Determine the [x, y] coordinate at the center of the cell enclosing the given text.  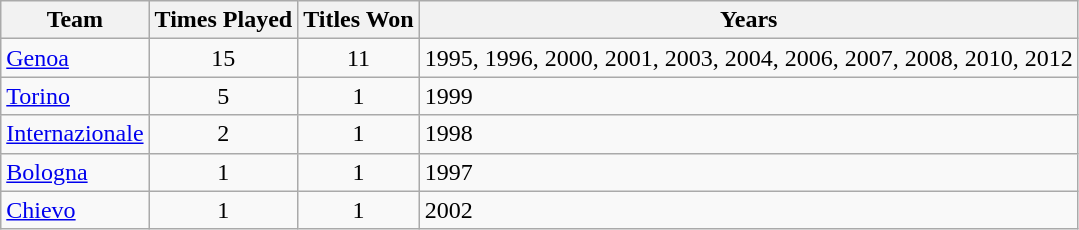
15 [224, 58]
Team [75, 20]
11 [359, 58]
1997 [748, 172]
Torino [75, 96]
Internazionale [75, 134]
5 [224, 96]
1999 [748, 96]
2 [224, 134]
2002 [748, 210]
1995, 1996, 2000, 2001, 2003, 2004, 2006, 2007, 2008, 2010, 2012 [748, 58]
Genoa [75, 58]
Titles Won [359, 20]
Chievo [75, 210]
Bologna [75, 172]
Years [748, 20]
Times Played [224, 20]
1998 [748, 134]
